Pinpoint the cell where the given text exists, returning its (X, Y) midpoint coordinate. 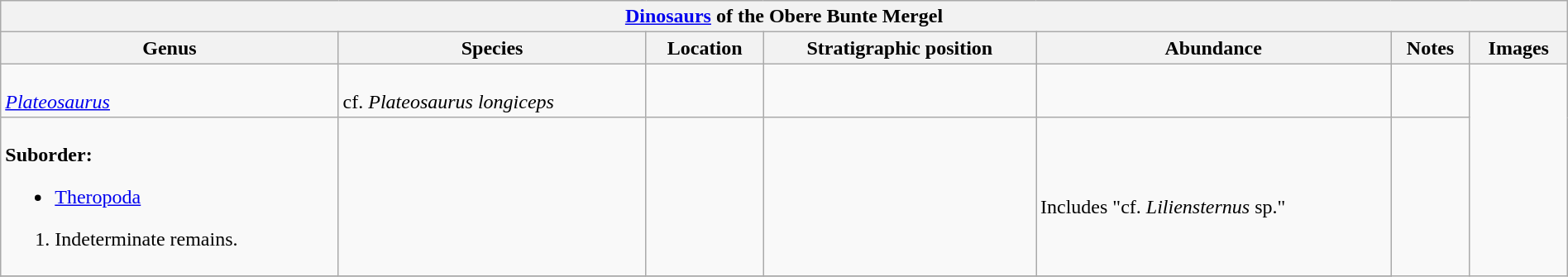
Species (492, 48)
Location (705, 48)
Images (1518, 48)
Suborder:TheropodaIndeterminate remains. (170, 197)
Notes (1431, 48)
Dinosaurs of the Obere Bunte Mergel (784, 17)
Genus (170, 48)
Abundance (1214, 48)
Includes "cf. Liliensternus sp." (1214, 197)
cf. Plateosaurus longiceps (492, 91)
Stratigraphic position (900, 48)
Plateosaurus (170, 91)
